Extract the [x, y] coordinate from the center of the cell holding the provided text.  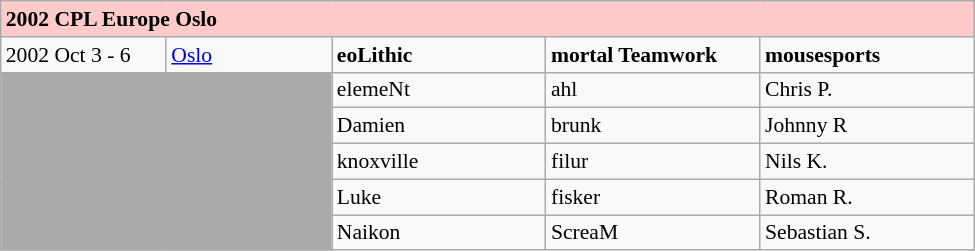
Sebastian S. [867, 232]
filur [653, 161]
Oslo [248, 54]
knoxville [439, 161]
Johnny R [867, 126]
eoLithic [439, 54]
2002 CPL Europe Oslo [488, 19]
brunk [653, 126]
mousesports [867, 54]
mortal Teamwork [653, 54]
fisker [653, 197]
ScreaM [653, 232]
Chris P. [867, 90]
elemeNt [439, 90]
ahl [653, 90]
2002 Oct 3 - 6 [84, 54]
Luke [439, 197]
Naikon [439, 232]
Damien [439, 126]
Nils K. [867, 161]
Roman R. [867, 197]
